Find where the given text appears and provide that cell's center as [X, Y] coordinate. 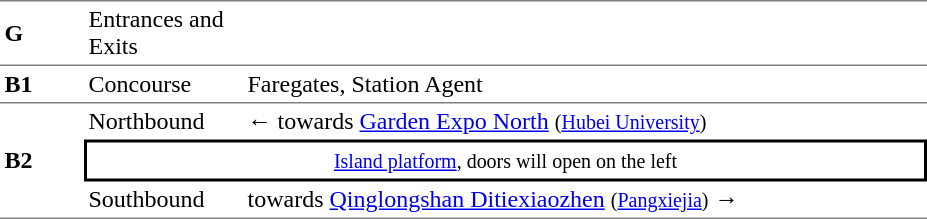
← towards Garden Expo North (Hubei University) [585, 122]
Island platform, doors will open on the left [506, 161]
Entrances and Exits [164, 32]
G [42, 32]
Concourse [164, 84]
Northbound [164, 122]
Faregates, Station Agent [585, 84]
B1 [42, 84]
